Find where the given text appears and provide that cell's center as (X, Y) coordinate. 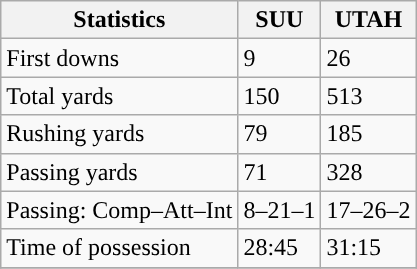
8–21–1 (280, 210)
17–26–2 (368, 210)
31:15 (368, 248)
26 (368, 58)
Passing: Comp–Att–Int (120, 210)
28:45 (280, 248)
Statistics (120, 20)
UTAH (368, 20)
Rushing yards (120, 134)
328 (368, 172)
Total yards (120, 96)
Time of possession (120, 248)
SUU (280, 20)
First downs (120, 58)
9 (280, 58)
Passing yards (120, 172)
185 (368, 134)
513 (368, 96)
150 (280, 96)
71 (280, 172)
79 (280, 134)
